Identify which cell holds the provided text, then report its (X, Y) central coordinate. 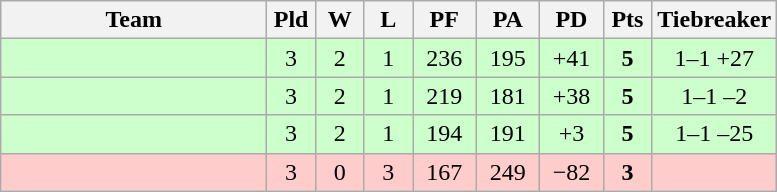
−82 (572, 172)
+3 (572, 134)
PF (444, 20)
181 (508, 96)
Pts (628, 20)
194 (444, 134)
+41 (572, 58)
0 (340, 172)
PA (508, 20)
1–1 –2 (714, 96)
1–1 +27 (714, 58)
Pld (292, 20)
+38 (572, 96)
167 (444, 172)
1–1 –25 (714, 134)
249 (508, 172)
236 (444, 58)
195 (508, 58)
L (388, 20)
PD (572, 20)
191 (508, 134)
219 (444, 96)
Team (134, 20)
Tiebreaker (714, 20)
W (340, 20)
